Provide the (X, Y) coordinate of the cell's center where the given text is located.  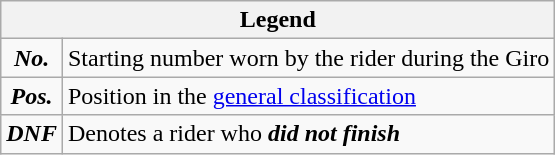
Legend (278, 20)
Pos. (32, 96)
Position in the general classification (308, 96)
Denotes a rider who did not finish (308, 134)
DNF (32, 134)
No. (32, 58)
Starting number worn by the rider during the Giro (308, 58)
